Find where the given text appears and provide that cell's center as [X, Y] coordinate. 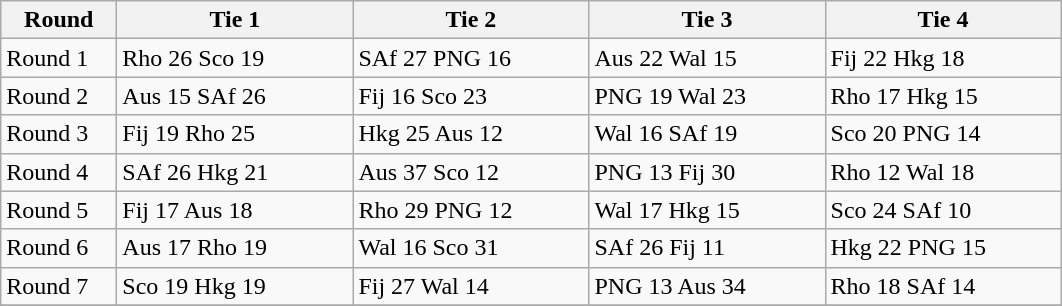
Round 2 [59, 96]
Round 1 [59, 58]
Sco 20 PNG 14 [943, 134]
Sco 24 SAf 10 [943, 210]
Rho 17 Hkg 15 [943, 96]
Wal 17 Hkg 15 [707, 210]
Fij 17 Aus 18 [235, 210]
Tie 4 [943, 20]
SAf 26 Hkg 21 [235, 172]
Round 5 [59, 210]
Hkg 22 PNG 15 [943, 248]
Sco 19 Hkg 19 [235, 286]
Round 4 [59, 172]
Aus 17 Rho 19 [235, 248]
Round 7 [59, 286]
Wal 16 Sco 31 [471, 248]
Rho 18 SAf 14 [943, 286]
PNG 19 Wal 23 [707, 96]
Aus 22 Wal 15 [707, 58]
Tie 2 [471, 20]
Round 6 [59, 248]
SAf 27 PNG 16 [471, 58]
Wal 16 SAf 19 [707, 134]
Fij 27 Wal 14 [471, 286]
PNG 13 Aus 34 [707, 286]
Tie 1 [235, 20]
Round [59, 20]
Rho 26 Sco 19 [235, 58]
Fij 19 Rho 25 [235, 134]
Aus 15 SAf 26 [235, 96]
Fij 22 Hkg 18 [943, 58]
Aus 37 Sco 12 [471, 172]
Round 3 [59, 134]
PNG 13 Fij 30 [707, 172]
Hkg 25 Aus 12 [471, 134]
Rho 29 PNG 12 [471, 210]
Rho 12 Wal 18 [943, 172]
Tie 3 [707, 20]
SAf 26 Fij 11 [707, 248]
Fij 16 Sco 23 [471, 96]
